Locate the cell with the specified text and output its (x, y) center coordinate. 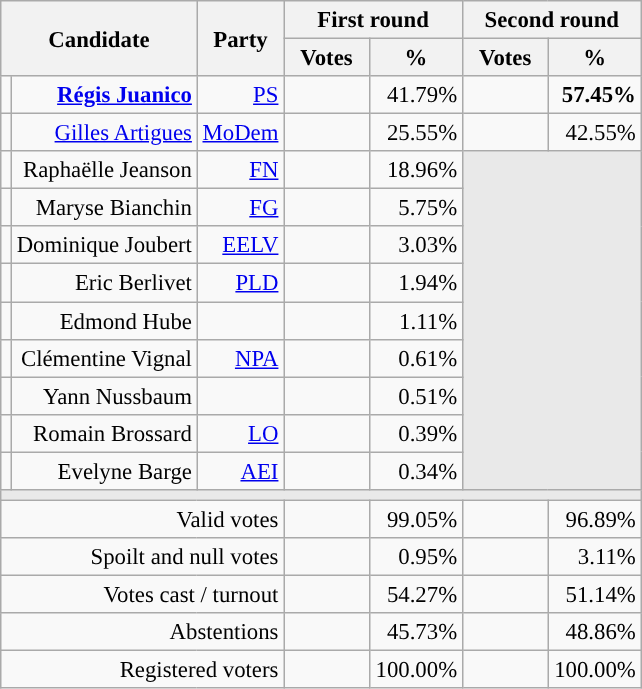
Régis Juanico (104, 95)
Clémentine Vignal (104, 358)
Evelyne Barge (104, 471)
Yann Nussbaum (104, 396)
First round (374, 20)
99.05% (416, 519)
Romain Brossard (104, 433)
54.27% (416, 594)
Registered voters (142, 670)
18.96% (416, 170)
48.86% (594, 632)
57.45% (594, 95)
FG (240, 208)
FN (240, 170)
3.11% (594, 557)
1.11% (416, 321)
1.94% (416, 283)
Abstentions (142, 632)
Second round (552, 20)
PLD (240, 283)
0.51% (416, 396)
25.55% (416, 133)
NPA (240, 358)
EELV (240, 245)
5.75% (416, 208)
Valid votes (142, 519)
AEI (240, 471)
0.95% (416, 557)
PS (240, 95)
LO (240, 433)
3.03% (416, 245)
0.61% (416, 358)
Candidate (99, 38)
Dominique Joubert (104, 245)
Votes cast / turnout (142, 594)
45.73% (416, 632)
96.89% (594, 519)
Edmond Hube (104, 321)
Eric Berlivet (104, 283)
0.39% (416, 433)
Spoilt and null votes (142, 557)
Raphaëlle Jeanson (104, 170)
42.55% (594, 133)
Party (240, 38)
0.34% (416, 471)
Maryse Bianchin (104, 208)
41.79% (416, 95)
51.14% (594, 594)
Gilles Artigues (104, 133)
MoDem (240, 133)
